Locate the cell with the specified text and output its [x, y] center coordinate. 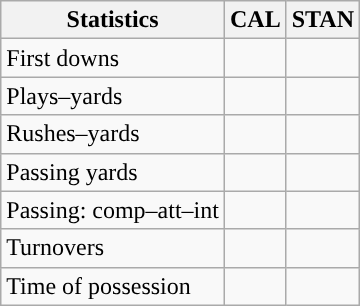
Rushes–yards [113, 134]
Statistics [113, 20]
Time of possession [113, 286]
Passing yards [113, 172]
Plays–yards [113, 96]
Passing: comp–att–int [113, 210]
First downs [113, 58]
Turnovers [113, 248]
STAN [322, 20]
CAL [255, 20]
